Extract the [x, y] coordinate from the center of the cell holding the provided text.  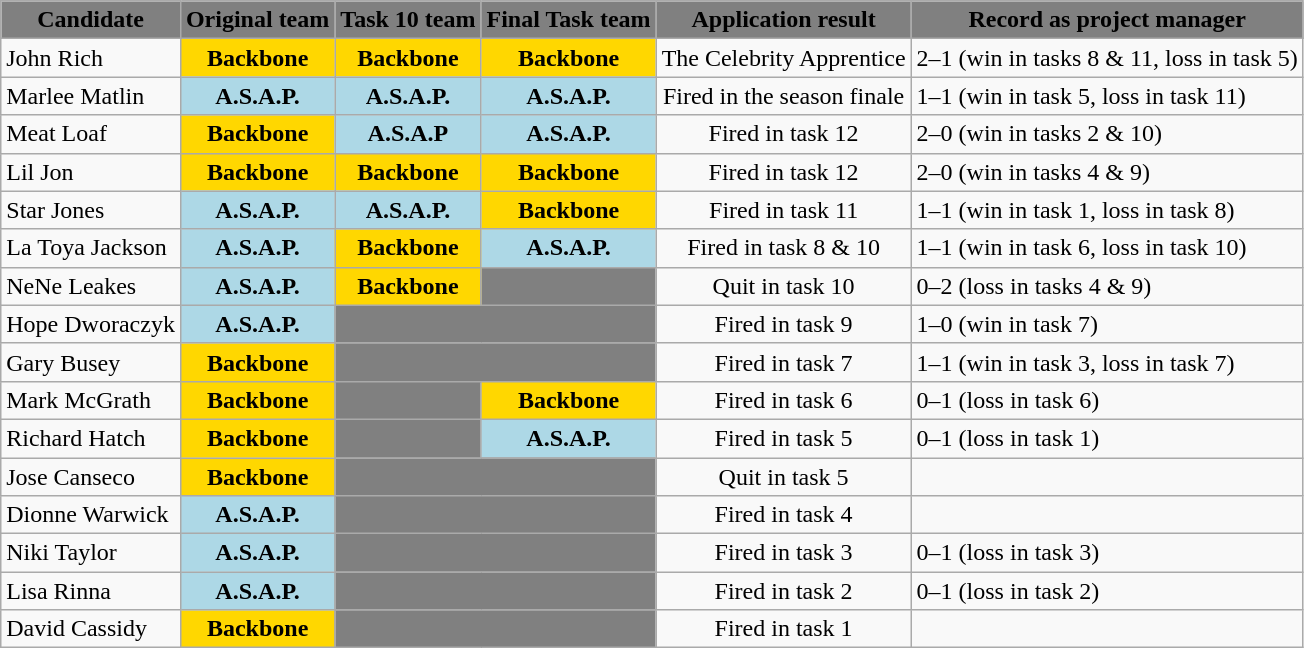
1–1 (win in task 6, loss in task 10) [1107, 248]
Fired in task 8 & 10 [784, 248]
Original team [257, 20]
John Rich [91, 58]
Meat Loaf [91, 134]
Marlee Matlin [91, 96]
Lisa Rinna [91, 591]
0–1 (loss in task 1) [1107, 438]
Quit in task 10 [784, 286]
Fired in task 9 [784, 324]
NeNe Leakes [91, 286]
Fired in task 2 [784, 591]
1–1 (win in task 3, loss in task 7) [1107, 362]
Fired in task 7 [784, 362]
Mark McGrath [91, 400]
David Cassidy [91, 629]
La Toya Jackson [91, 248]
Niki Taylor [91, 553]
2–1 (win in tasks 8 & 11, loss in task 5) [1107, 58]
Fired in task 1 [784, 629]
Dionne Warwick [91, 515]
A.S.A.P [408, 134]
Record as project manager [1107, 20]
Final Task team [568, 20]
Gary Busey [91, 362]
Star Jones [91, 210]
Fired in task 4 [784, 515]
2–0 (win in tasks 2 & 10) [1107, 134]
1–0 (win in task 7) [1107, 324]
1–1 (win in task 5, loss in task 11) [1107, 96]
0–2 (loss in tasks 4 & 9) [1107, 286]
Fired in task 6 [784, 400]
Fired in task 3 [784, 553]
Application result [784, 20]
Fired in the season finale [784, 96]
The Celebrity Apprentice [784, 58]
Richard Hatch [91, 438]
Jose Canseco [91, 477]
Hope Dworaczyk [91, 324]
Quit in task 5 [784, 477]
Fired in task 5 [784, 438]
1–1 (win in task 1, loss in task 8) [1107, 210]
Task 10 team [408, 20]
0–1 (loss in task 6) [1107, 400]
2–0 (win in tasks 4 & 9) [1107, 172]
0–1 (loss in task 3) [1107, 553]
Fired in task 11 [784, 210]
Candidate [91, 20]
Lil Jon [91, 172]
0–1 (loss in task 2) [1107, 591]
